Search for the cell housing the specified text and yield its (X, Y) center coordinate. 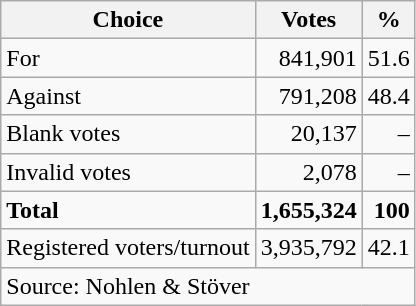
Choice (128, 20)
20,137 (308, 134)
841,901 (308, 58)
48.4 (388, 96)
42.1 (388, 248)
Against (128, 96)
100 (388, 210)
Registered voters/turnout (128, 248)
Total (128, 210)
2,078 (308, 172)
791,208 (308, 96)
1,655,324 (308, 210)
Source: Nohlen & Stöver (208, 286)
% (388, 20)
Invalid votes (128, 172)
51.6 (388, 58)
For (128, 58)
Blank votes (128, 134)
3,935,792 (308, 248)
Votes (308, 20)
